Locate the cell with the specified text and output its [x, y] center coordinate. 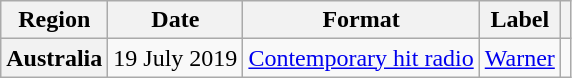
Region [54, 20]
Australia [54, 58]
Label [520, 20]
Warner [520, 58]
Format [361, 20]
19 July 2019 [176, 58]
Contemporary hit radio [361, 58]
Date [176, 20]
